Extract the (X, Y) coordinate from the center of the cell holding the provided text.  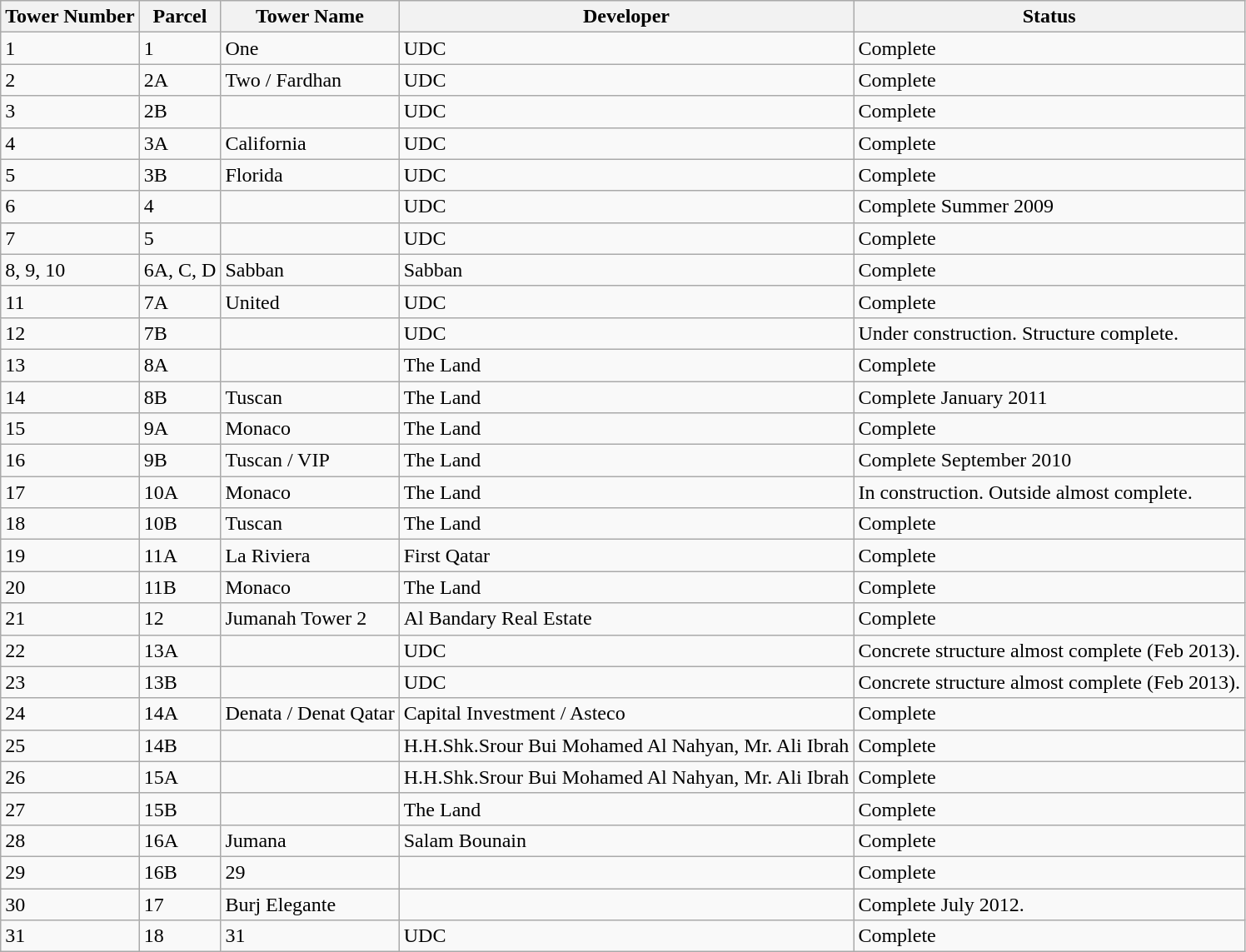
15B (180, 809)
First Qatar (626, 556)
26 (70, 777)
3B (180, 175)
27 (70, 809)
Denata / Denat Qatar (310, 714)
Jumana (310, 840)
California (310, 143)
Al Bandary Real Estate (626, 619)
30 (70, 904)
13 (70, 365)
28 (70, 840)
Complete September 2010 (1049, 461)
Tuscan / VIP (310, 461)
10A (180, 492)
10B (180, 524)
Developer (626, 17)
8A (180, 365)
25 (70, 745)
15A (180, 777)
One (310, 48)
2 (70, 80)
La Riviera (310, 556)
Florida (310, 175)
7A (180, 302)
In construction. Outside almost complete. (1049, 492)
Two / Fardhan (310, 80)
9A (180, 429)
14A (180, 714)
24 (70, 714)
11B (180, 587)
16 (70, 461)
Under construction. Structure complete. (1049, 333)
21 (70, 619)
19 (70, 556)
9B (180, 461)
2B (180, 112)
Salam Bounain (626, 840)
3A (180, 143)
14B (180, 745)
8, 9, 10 (70, 270)
7B (180, 333)
2A (180, 80)
Tower Number (70, 17)
Complete July 2012. (1049, 904)
United (310, 302)
16B (180, 872)
8B (180, 397)
20 (70, 587)
Tower Name (310, 17)
11 (70, 302)
6A, C, D (180, 270)
3 (70, 112)
7 (70, 238)
16A (180, 840)
11A (180, 556)
6 (70, 207)
13B (180, 682)
23 (70, 682)
Complete Summer 2009 (1049, 207)
15 (70, 429)
13A (180, 650)
14 (70, 397)
22 (70, 650)
Jumanah Tower 2 (310, 619)
Parcel (180, 17)
Status (1049, 17)
Burj Elegante (310, 904)
Complete January 2011 (1049, 397)
Capital Investment / Asteco (626, 714)
